Find where the given text appears and provide that cell's center as (X, Y) coordinate. 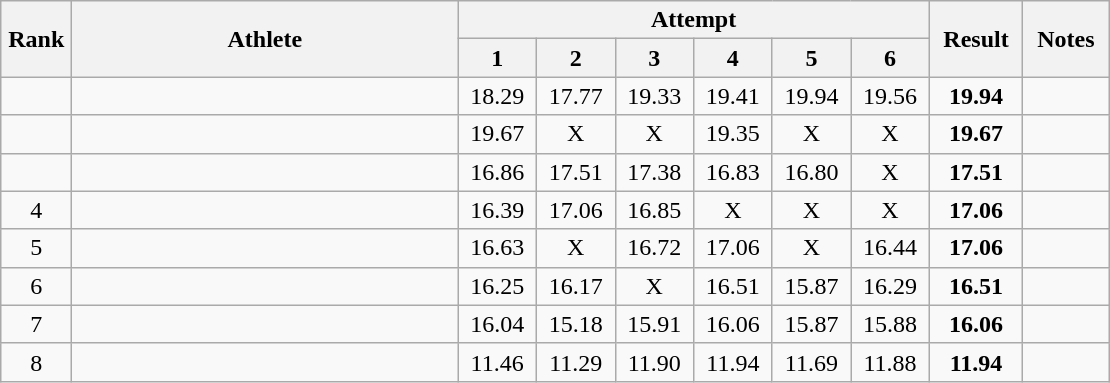
19.56 (890, 96)
16.86 (498, 172)
2 (576, 58)
16.72 (654, 248)
Rank (36, 39)
19.33 (654, 96)
11.90 (654, 362)
16.85 (654, 210)
16.39 (498, 210)
Athlete (265, 39)
18.29 (498, 96)
1 (498, 58)
19.41 (734, 96)
15.88 (890, 324)
17.77 (576, 96)
16.44 (890, 248)
17.38 (654, 172)
19.35 (734, 134)
11.69 (812, 362)
16.04 (498, 324)
15.18 (576, 324)
Attempt (694, 20)
16.80 (812, 172)
16.25 (498, 286)
Notes (1066, 39)
11.29 (576, 362)
11.88 (890, 362)
16.63 (498, 248)
16.83 (734, 172)
7 (36, 324)
16.29 (890, 286)
15.91 (654, 324)
8 (36, 362)
16.17 (576, 286)
Result (976, 39)
11.46 (498, 362)
3 (654, 58)
